Locate the cell with the specified text and output its [x, y] center coordinate. 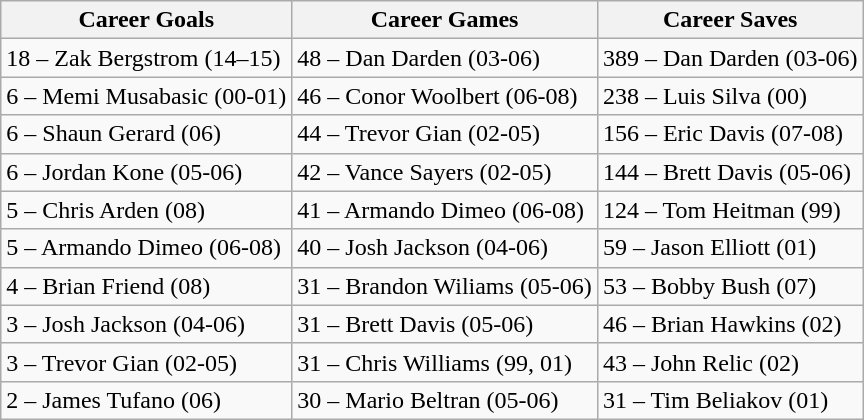
31 – Brandon Wiliams (05-06) [445, 286]
6 – Shaun Gerard (06) [146, 134]
31 – Brett Davis (05-06) [445, 324]
389 – Dan Darden (03-06) [730, 58]
Career Games [445, 20]
3 – Trevor Gian (02-05) [146, 362]
3 – Josh Jackson (04-06) [146, 324]
144 – Brett Davis (05-06) [730, 172]
48 – Dan Darden (03-06) [445, 58]
156 – Eric Davis (07-08) [730, 134]
43 – John Relic (02) [730, 362]
2 – James Tufano (06) [146, 400]
Career Saves [730, 20]
124 – Tom Heitman (99) [730, 210]
18 – Zak Bergstrom (14–15) [146, 58]
40 – Josh Jackson (04-06) [445, 248]
6 – Memi Musabasic (00-01) [146, 96]
Career Goals [146, 20]
59 – Jason Elliott (01) [730, 248]
5 – Chris Arden (08) [146, 210]
4 – Brian Friend (08) [146, 286]
41 – Armando Dimeo (06-08) [445, 210]
46 – Conor Woolbert (06-08) [445, 96]
31 – Tim Beliakov (01) [730, 400]
5 – Armando Dimeo (06-08) [146, 248]
31 – Chris Williams (99, 01) [445, 362]
42 – Vance Sayers (02-05) [445, 172]
6 – Jordan Kone (05-06) [146, 172]
30 – Mario Beltran (05-06) [445, 400]
238 – Luis Silva (00) [730, 96]
53 – Bobby Bush (07) [730, 286]
44 – Trevor Gian (02-05) [445, 134]
46 – Brian Hawkins (02) [730, 324]
